Identify which cell holds the provided text, then report its [x, y] central coordinate. 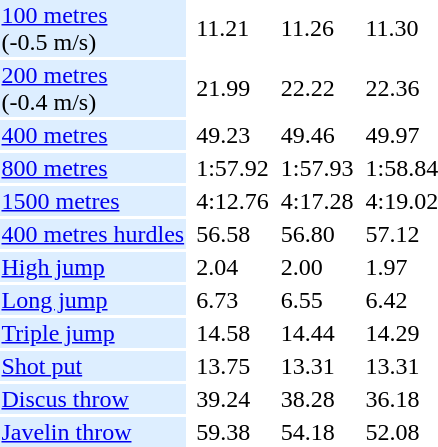
38.28 [317, 399]
54.18 [317, 432]
49.23 [233, 135]
1:57.92 [233, 168]
11.26 [317, 28]
13.75 [233, 366]
Triple jump [93, 333]
4:12.76 [233, 201]
Javelin throw [93, 432]
High jump [93, 267]
1500 metres [93, 201]
Long jump [93, 300]
14.58 [233, 333]
Shot put [93, 366]
100 metres (-0.5 m/s) [93, 28]
22.22 [317, 88]
4:17.28 [317, 201]
6.73 [233, 300]
11.21 [233, 28]
200 metres (-0.4 m/s) [93, 88]
21.99 [233, 88]
56.80 [317, 234]
2.00 [317, 267]
400 metres hurdles [93, 234]
Discus throw [93, 399]
6.55 [317, 300]
39.24 [233, 399]
59.38 [233, 432]
400 metres [93, 135]
800 metres [93, 168]
14.44 [317, 333]
49.46 [317, 135]
13.31 [317, 366]
56.58 [233, 234]
2.04 [233, 267]
1:57.93 [317, 168]
